Return the [x, y] coordinate for the center point of the cell that contains the specified text.  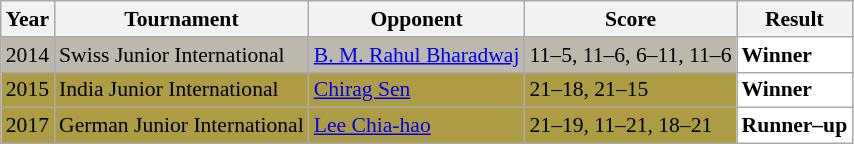
Score [631, 19]
Result [794, 19]
2017 [28, 126]
Year [28, 19]
2014 [28, 55]
Chirag Sen [417, 90]
German Junior International [182, 126]
B. M. Rahul Bharadwaj [417, 55]
11–5, 11–6, 6–11, 11–6 [631, 55]
Opponent [417, 19]
2015 [28, 90]
Swiss Junior International [182, 55]
21–19, 11–21, 18–21 [631, 126]
Runner–up [794, 126]
India Junior International [182, 90]
21–18, 21–15 [631, 90]
Tournament [182, 19]
Lee Chia-hao [417, 126]
